For the text-containing cell, return its midpoint in (x, y) coordinate format. 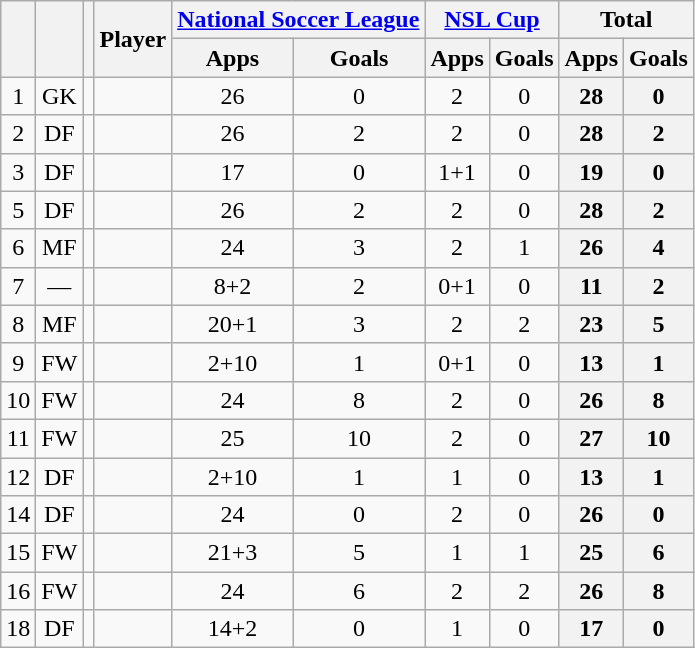
12 (18, 477)
20+1 (233, 324)
Total (626, 20)
GK (60, 96)
15 (18, 553)
4 (659, 248)
14 (18, 515)
21+3 (233, 553)
19 (591, 172)
9 (18, 362)
— (60, 286)
7 (18, 286)
16 (18, 591)
18 (18, 629)
27 (591, 438)
1+1 (457, 172)
NSL Cup (492, 20)
Player (133, 39)
14+2 (233, 629)
23 (591, 324)
National Soccer League (298, 20)
8+2 (233, 286)
